Capture the cell that displays the provided text and extract its (X, Y) central coordinate. 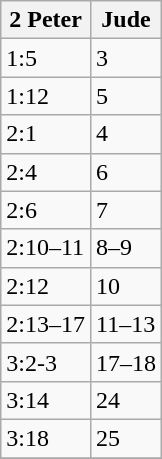
3 (126, 58)
11–13 (126, 324)
10 (126, 286)
5 (126, 96)
4 (126, 134)
1:5 (46, 58)
6 (126, 172)
2:6 (46, 210)
25 (126, 438)
2:10–11 (46, 248)
3:14 (46, 400)
2 Peter (46, 20)
24 (126, 400)
17–18 (126, 362)
2:4 (46, 172)
2:13–17 (46, 324)
Jude (126, 20)
7 (126, 210)
1:12 (46, 96)
2:12 (46, 286)
3:18 (46, 438)
3:2-3 (46, 362)
2:1 (46, 134)
8–9 (126, 248)
